Extract the [x, y] coordinate from the center of the cell holding the provided text.  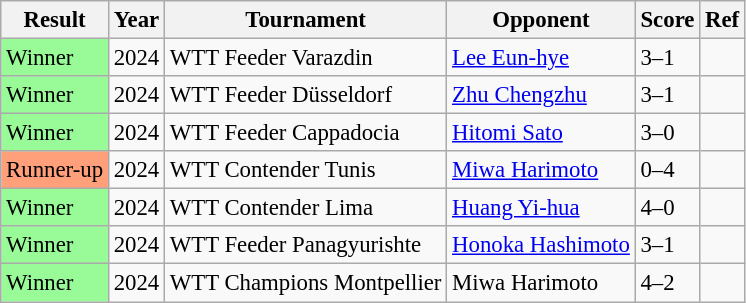
Runner-up [55, 170]
WTT Feeder Düsseldorf [305, 95]
WTT Feeder Cappadocia [305, 133]
4–2 [668, 283]
Score [668, 20]
3–0 [668, 133]
Ref [722, 20]
WTT Champions Montpellier [305, 283]
Lee Eun-hye [541, 58]
Hitomi Sato [541, 133]
Honoka Hashimoto [541, 245]
Result [55, 20]
WTT Feeder Panagyurishte [305, 245]
WTT Contender Lima [305, 208]
Huang Yi-hua [541, 208]
Year [136, 20]
Opponent [541, 20]
Zhu Chengzhu [541, 95]
Tournament [305, 20]
WTT Contender Tunis [305, 170]
0–4 [668, 170]
4–0 [668, 208]
WTT Feeder Varazdin [305, 58]
